Output the [x, y] coordinate of the center of the cell containing the given text.  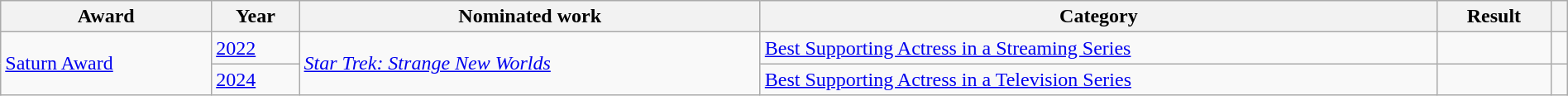
2024 [256, 79]
Result [1494, 17]
2022 [256, 48]
Category [1098, 17]
Year [256, 17]
Nominated work [529, 17]
Best Supporting Actress in a Television Series [1098, 79]
Saturn Award [106, 64]
Award [106, 17]
Best Supporting Actress in a Streaming Series [1098, 48]
Star Trek: Strange New Worlds [529, 64]
